Provide the (X, Y) coordinate of the cell's center where the given text is located.  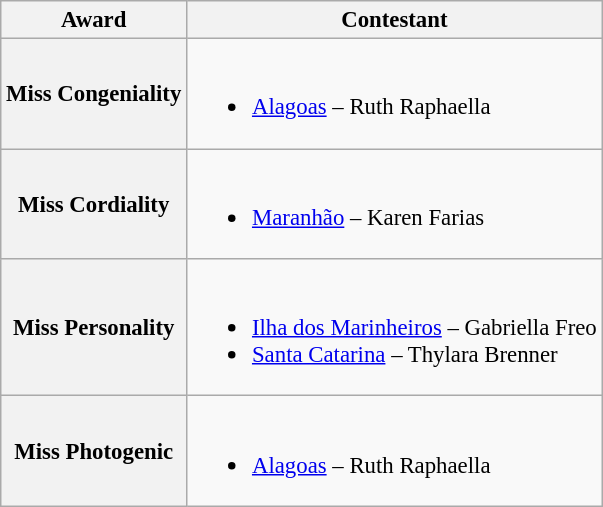
Miss Photogenic (94, 451)
Ilha dos Marinheiros – Gabriella FreoSanta Catarina – Thylara Brenner (394, 328)
Contestant (394, 20)
Miss Personality (94, 328)
Miss Cordiality (94, 204)
Miss Congeniality (94, 94)
Award (94, 20)
Maranhão – Karen Farias (394, 204)
